Search for the cell housing the specified text and yield its [x, y] center coordinate. 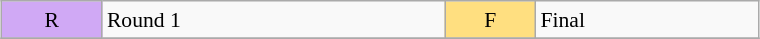
Final [648, 20]
R [52, 20]
F [490, 20]
Round 1 [274, 20]
